Return the [x, y] coordinate for the center point of the cell that contains the specified text.  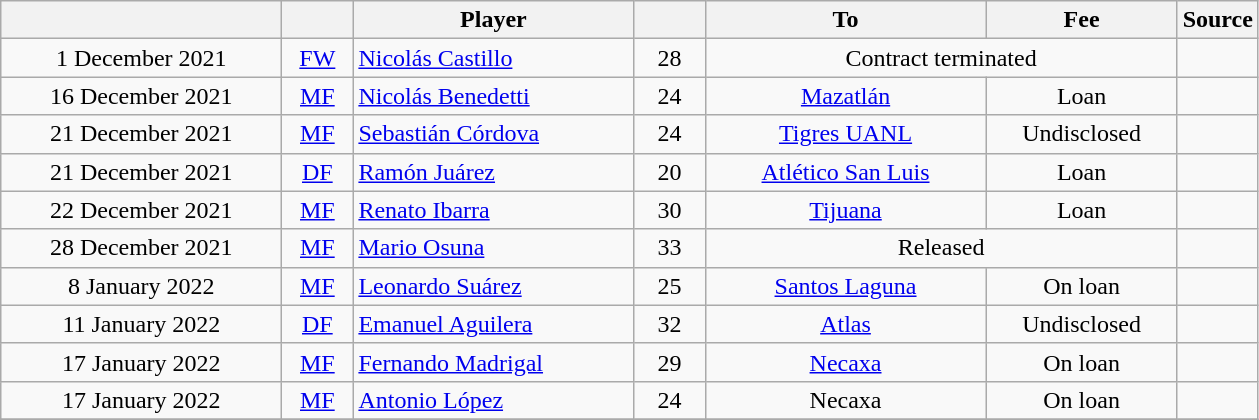
Nicolás Benedetti [494, 96]
Released [941, 248]
Nicolás Castillo [494, 58]
11 January 2022 [142, 324]
Sebastián Córdova [494, 134]
Emanuel Aguilera [494, 324]
To [846, 20]
Source [1218, 20]
32 [670, 324]
Player [494, 20]
Santos Laguna [846, 286]
Atlético San Luis [846, 172]
16 December 2021 [142, 96]
Tigres UANL [846, 134]
Ramón Juárez [494, 172]
Antonio López [494, 400]
1 December 2021 [142, 58]
25 [670, 286]
Mazatlán [846, 96]
Fee [1082, 20]
28 [670, 58]
20 [670, 172]
Renato Ibarra [494, 210]
Leonardo Suárez [494, 286]
29 [670, 362]
Fernando Madrigal [494, 362]
33 [670, 248]
30 [670, 210]
Contract terminated [941, 58]
8 January 2022 [142, 286]
Mario Osuna [494, 248]
FW [318, 58]
Atlas [846, 324]
Tijuana [846, 210]
22 December 2021 [142, 210]
28 December 2021 [142, 248]
